Scan for the cell matching the given text and deliver its (x, y) coordinate at center. 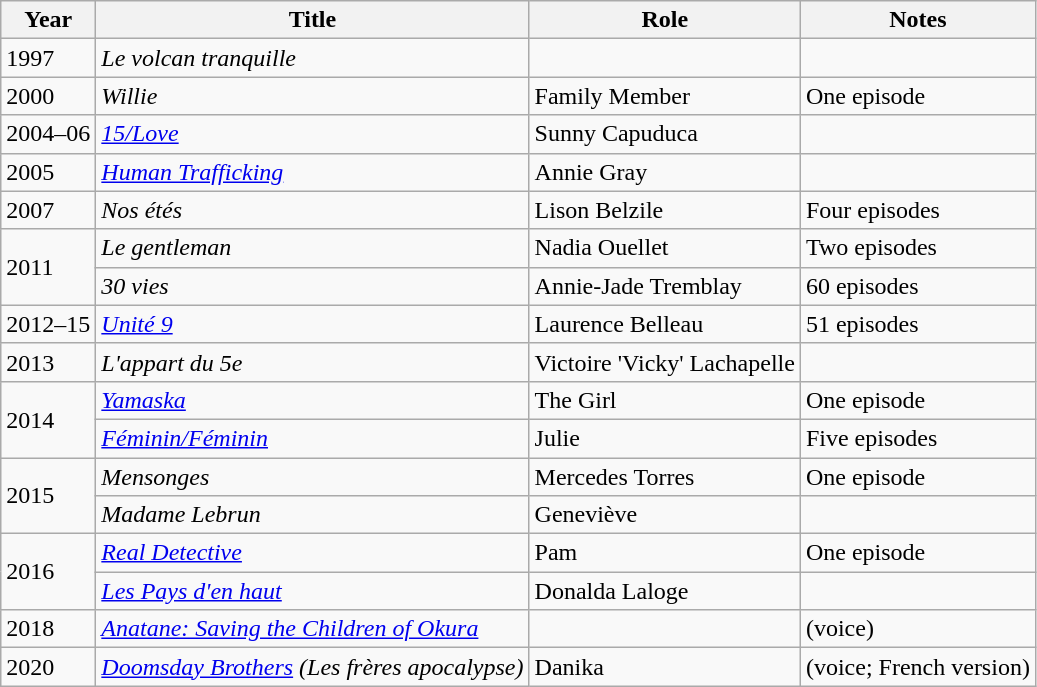
Yamaska (312, 400)
Real Detective (312, 553)
Five episodes (918, 438)
Mensonges (312, 477)
Annie Gray (664, 172)
2007 (48, 210)
Family Member (664, 96)
Anatane: Saving the Children of Okura (312, 629)
L'appart du 5e (312, 362)
Four episodes (918, 210)
2013 (48, 362)
Annie-Jade Tremblay (664, 286)
The Girl (664, 400)
Pam (664, 553)
Lison Belzile (664, 210)
Sunny Capuduca (664, 134)
(voice; French version) (918, 667)
Julie (664, 438)
2016 (48, 572)
2011 (48, 267)
Nadia Ouellet (664, 248)
(voice) (918, 629)
Donalda Laloge (664, 591)
15/Love (312, 134)
2000 (48, 96)
Le gentleman (312, 248)
2015 (48, 496)
Danika (664, 667)
2018 (48, 629)
Title (312, 20)
Human Trafficking (312, 172)
Doomsday Brothers (Les frères apocalypse) (312, 667)
Geneviève (664, 515)
Les Pays d'en haut (312, 591)
30 vies (312, 286)
Year (48, 20)
Mercedes Torres (664, 477)
Victoire 'Vicky' Lachapelle (664, 362)
Unité 9 (312, 324)
Madame Lebrun (312, 515)
Role (664, 20)
Laurence Belleau (664, 324)
Le volcan tranquille (312, 58)
Nos étés (312, 210)
2005 (48, 172)
Two episodes (918, 248)
2020 (48, 667)
Féminin/Féminin (312, 438)
60 episodes (918, 286)
2012–15 (48, 324)
51 episodes (918, 324)
Notes (918, 20)
Willie (312, 96)
2004–06 (48, 134)
1997 (48, 58)
2014 (48, 419)
